Extract the (x, y) coordinate from the center of the cell holding the provided text.  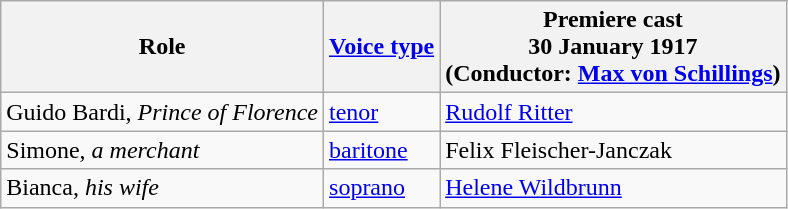
Helene Wildbrunn (613, 188)
Voice type (382, 47)
Simone, a merchant (162, 150)
Felix Fleischer-Janczak (613, 150)
Role (162, 47)
Premiere cast30 January 1917(Conductor: Max von Schillings) (613, 47)
Guido Bardi, Prince of Florence (162, 112)
tenor (382, 112)
Bianca, his wife (162, 188)
soprano (382, 188)
Rudolf Ritter (613, 112)
baritone (382, 150)
